Pinpoint the cell where the given text exists, returning its [x, y] midpoint coordinate. 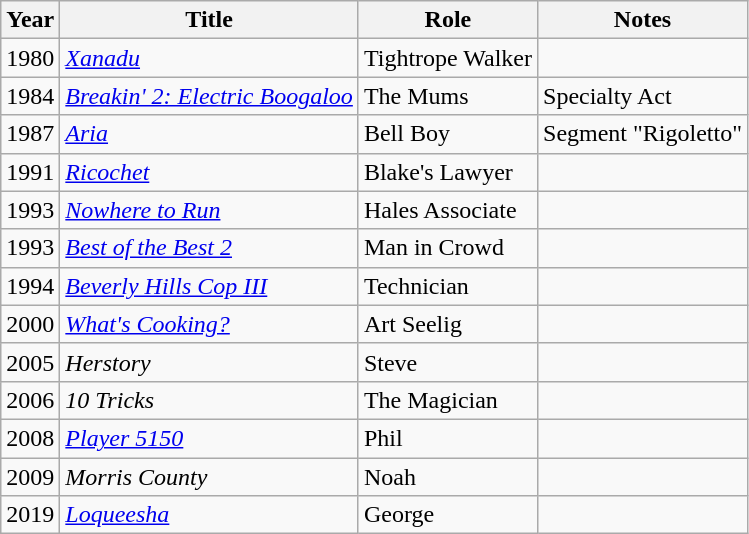
2000 [30, 324]
1984 [30, 96]
Noah [448, 477]
Role [448, 20]
Hales Associate [448, 210]
What's Cooking? [210, 324]
2006 [30, 400]
The Mums [448, 96]
The Magician [448, 400]
1980 [30, 58]
Steve [448, 362]
1987 [30, 134]
Specialty Act [643, 96]
Player 5150 [210, 438]
Man in Crowd [448, 248]
Loqueesha [210, 515]
2008 [30, 438]
Technician [448, 286]
Beverly Hills Cop III [210, 286]
Breakin' 2: Electric Boogaloo [210, 96]
Phil [448, 438]
Segment "Rigoletto" [643, 134]
Ricochet [210, 172]
George [448, 515]
Herstory [210, 362]
Notes [643, 20]
Best of the Best 2 [210, 248]
Year [30, 20]
1994 [30, 286]
2009 [30, 477]
Tightrope Walker [448, 58]
1991 [30, 172]
Blake's Lawyer [448, 172]
Art Seelig [448, 324]
Title [210, 20]
Morris County [210, 477]
Nowhere to Run [210, 210]
Aria [210, 134]
10 Tricks [210, 400]
2019 [30, 515]
2005 [30, 362]
Xanadu [210, 58]
Bell Boy [448, 134]
